Detect which cell encompasses the target text, then output its (x, y) center coordinate. 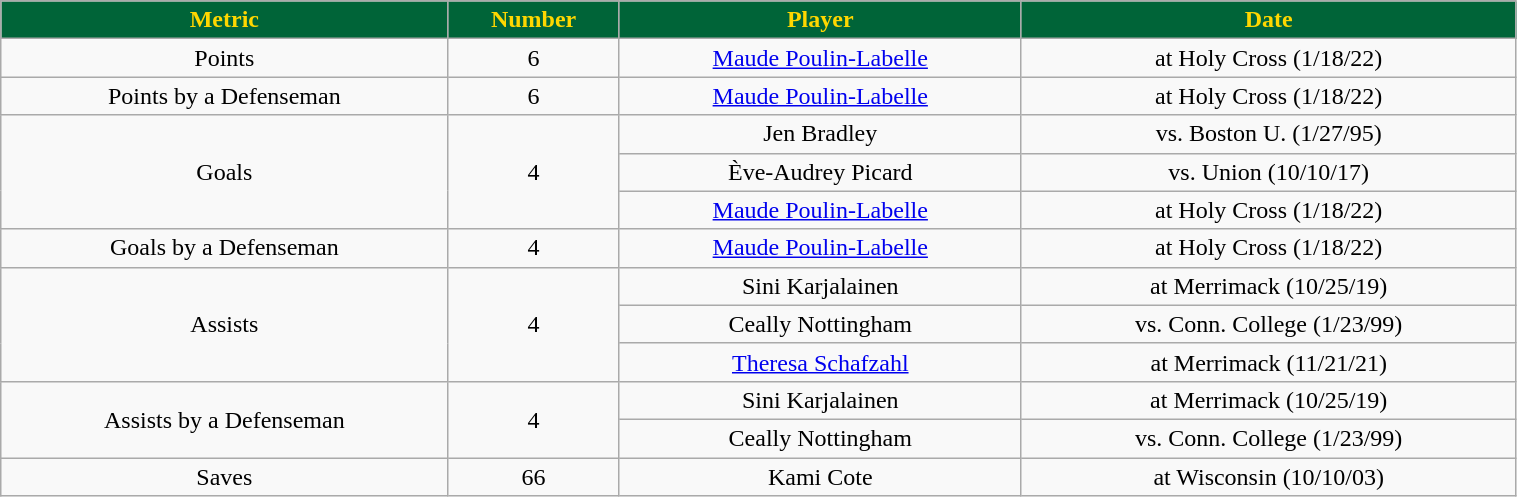
at Merrimack (11/21/21) (1268, 362)
Goals (224, 172)
Saves (224, 477)
Kami Cote (820, 477)
Player (820, 20)
Theresa Schafzahl (820, 362)
Metric (224, 20)
Number (534, 20)
Points by a Defenseman (224, 96)
Date (1268, 20)
66 (534, 477)
at Wisconsin (10/10/03) (1268, 477)
Jen Bradley (820, 134)
Assists by a Defenseman (224, 419)
Points (224, 58)
Ève-Audrey Picard (820, 172)
vs. Union (10/10/17) (1268, 172)
vs. Boston U. (1/27/95) (1268, 134)
Assists (224, 324)
Goals by a Defenseman (224, 248)
